Extract the (X, Y) coordinate from the center of the cell holding the provided text.  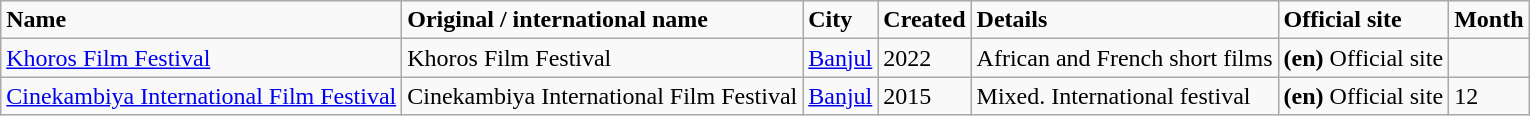
12 (1489, 96)
Original / international name (602, 20)
Name (202, 20)
Mixed. International festival (1124, 96)
Official site (1364, 20)
2015 (924, 96)
2022 (924, 58)
African and French short films (1124, 58)
Month (1489, 20)
City (840, 20)
Created (924, 20)
Details (1124, 20)
